Output the [X, Y] coordinate of the center of the cell containing the given text.  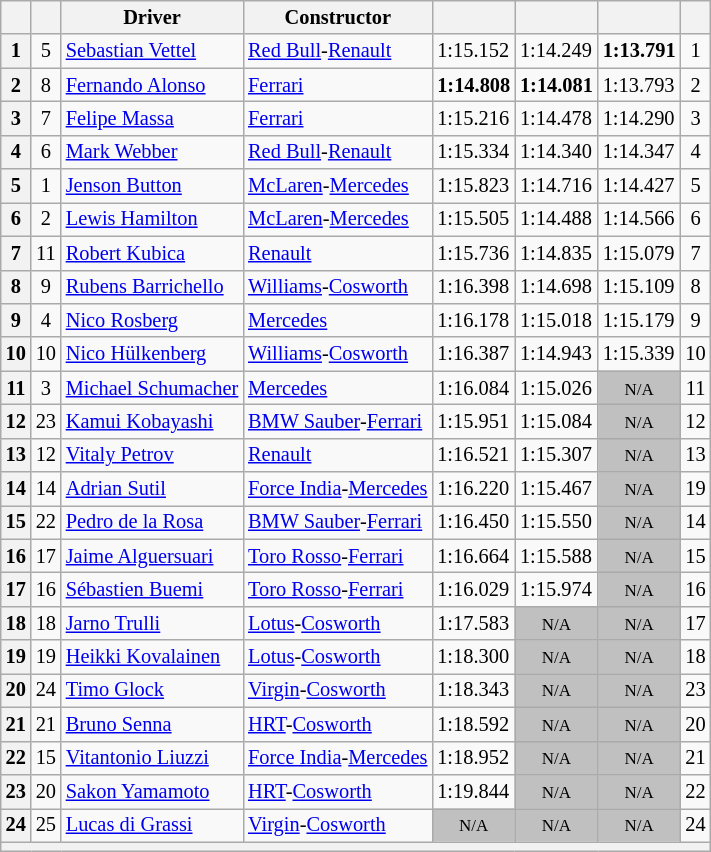
Michael Schumacher [152, 388]
1:14.340 [556, 152]
1:15.334 [474, 152]
1:18.300 [474, 657]
Jarno Trulli [152, 623]
Jaime Alguersuari [152, 556]
Felipe Massa [152, 118]
1:15.079 [640, 253]
1:14.427 [640, 186]
Bruno Senna [152, 724]
Mark Webber [152, 152]
Lucas di Grassi [152, 825]
1:15.216 [474, 118]
Vitaly Petrov [152, 455]
1:15.152 [474, 51]
Heikki Kovalainen [152, 657]
1:15.974 [556, 589]
1:15.109 [640, 287]
1:16.450 [474, 522]
1:16.398 [474, 287]
1:16.084 [474, 388]
1:13.793 [640, 85]
Timo Glock [152, 690]
Pedro de la Rosa [152, 522]
1:18.592 [474, 724]
Jenson Button [152, 186]
1:18.952 [474, 758]
1:15.823 [474, 186]
1:19.844 [474, 791]
Adrian Sutil [152, 489]
1:14.716 [556, 186]
1:14.808 [474, 85]
1:16.521 [474, 455]
1:15.505 [474, 219]
1:15.951 [474, 421]
1:15.084 [556, 421]
1:15.550 [556, 522]
1:16.220 [474, 489]
1:15.339 [640, 354]
1:16.387 [474, 354]
1:16.178 [474, 320]
1:14.488 [556, 219]
1:14.347 [640, 152]
Lewis Hamilton [152, 219]
Nico Hülkenberg [152, 354]
1:14.249 [556, 51]
Sakon Yamamoto [152, 791]
Robert Kubica [152, 253]
1:14.943 [556, 354]
Vitantonio Liuzzi [152, 758]
1:14.081 [556, 85]
Fernando Alonso [152, 85]
1:14.566 [640, 219]
Rubens Barrichello [152, 287]
1:18.343 [474, 690]
1:15.467 [556, 489]
1:13.791 [640, 51]
1:17.583 [474, 623]
1:15.736 [474, 253]
Nico Rosberg [152, 320]
1:15.026 [556, 388]
Sébastien Buemi [152, 589]
1:15.018 [556, 320]
1:14.290 [640, 118]
1:14.698 [556, 287]
Constructor [338, 17]
1:16.664 [474, 556]
1:14.835 [556, 253]
1:15.588 [556, 556]
25 [46, 825]
1:15.179 [640, 320]
1:15.307 [556, 455]
Kamui Kobayashi [152, 421]
Driver [152, 17]
1:16.029 [474, 589]
Sebastian Vettel [152, 51]
1:14.478 [556, 118]
